Search for the cell housing the specified text and yield its (X, Y) center coordinate. 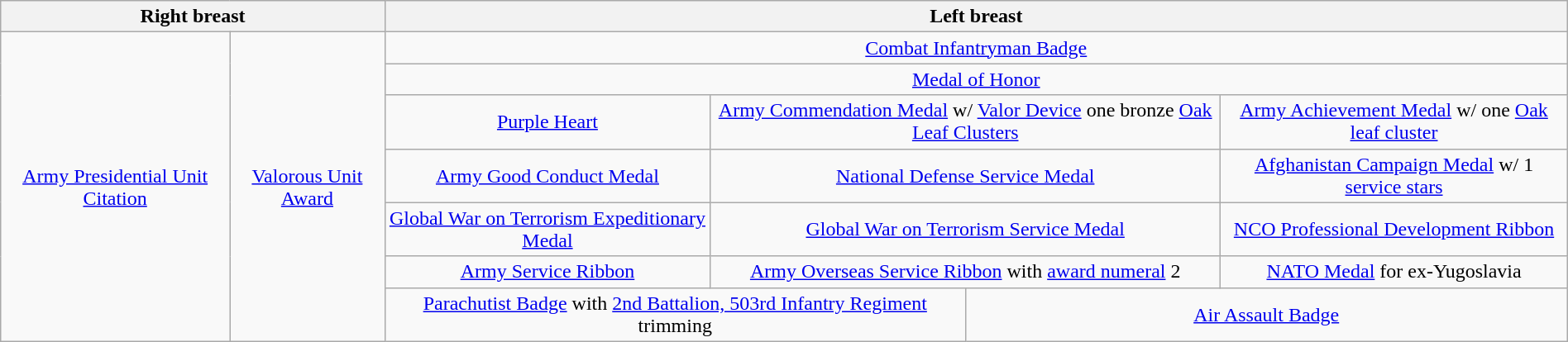
National Defense Service Medal (966, 175)
Army Achievement Medal w/ one Oak leaf cluster (1394, 122)
NATO Medal for ex-Yugoslavia (1394, 272)
Global War on Terrorism Service Medal (966, 230)
Right breast (194, 17)
Combat Infantryman Badge (976, 48)
NCO Professional Development Ribbon (1394, 230)
Army Service Ribbon (547, 272)
Medal of Honor (976, 79)
Army Overseas Service Ribbon with award numeral 2 (966, 272)
Parachutist Badge with 2nd Battalion, 503rd Infantry Regiment trimming (675, 314)
Global War on Terrorism Expeditionary Medal (547, 230)
Air Assault Badge (1266, 314)
Valorous Unit Award (308, 187)
Army Presidential Unit Citation (116, 187)
Purple Heart (547, 122)
Afghanistan Campaign Medal w/ 1 service stars (1394, 175)
Army Good Conduct Medal (547, 175)
Army Commendation Medal w/ Valor Device one bronze Oak Leaf Clusters (966, 122)
Left breast (976, 17)
